Return (X, Y) of the center of cell containing provided text 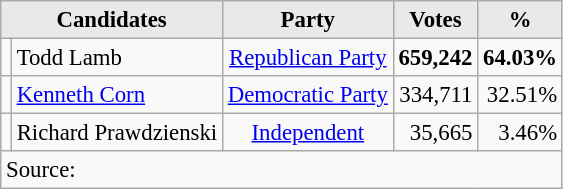
% (520, 20)
659,242 (436, 58)
Richard Prawdzienski (116, 133)
334,711 (436, 95)
Votes (436, 20)
32.51% (520, 95)
64.03% (520, 58)
Independent (308, 133)
Source: (282, 170)
3.46% (520, 133)
Candidates (112, 20)
Republican Party (308, 58)
35,665 (436, 133)
Democratic Party (308, 95)
Todd Lamb (116, 58)
Kenneth Corn (116, 95)
Party (308, 20)
